Identify which cell holds the provided text, then report its (X, Y) central coordinate. 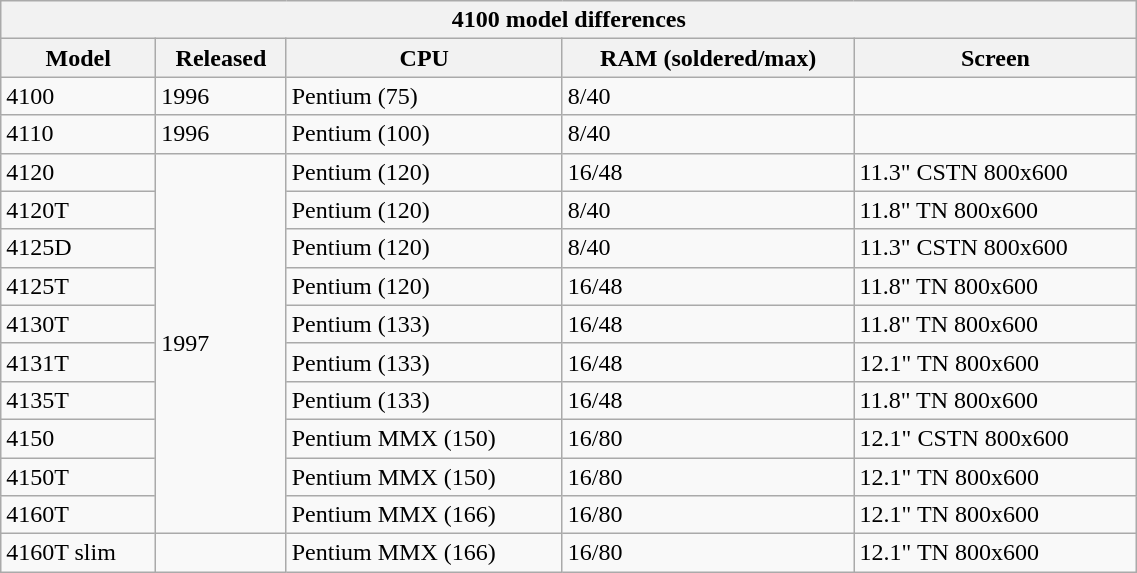
4110 (78, 134)
Model (78, 58)
4100 model differences (569, 20)
CPU (424, 58)
Pentium (75) (424, 96)
4150T (78, 477)
Screen (996, 58)
4131T (78, 362)
4125D (78, 248)
4160T slim (78, 553)
4125T (78, 286)
4135T (78, 400)
Pentium (100) (424, 134)
4150 (78, 438)
1997 (222, 344)
4120T (78, 210)
4100 (78, 96)
12.1" CSTN 800x600 (996, 438)
4130T (78, 324)
4160T (78, 515)
RAM (soldered/max) (708, 58)
4120 (78, 172)
Released (222, 58)
